Output the [x, y] coordinate of the center of the cell containing the given text.  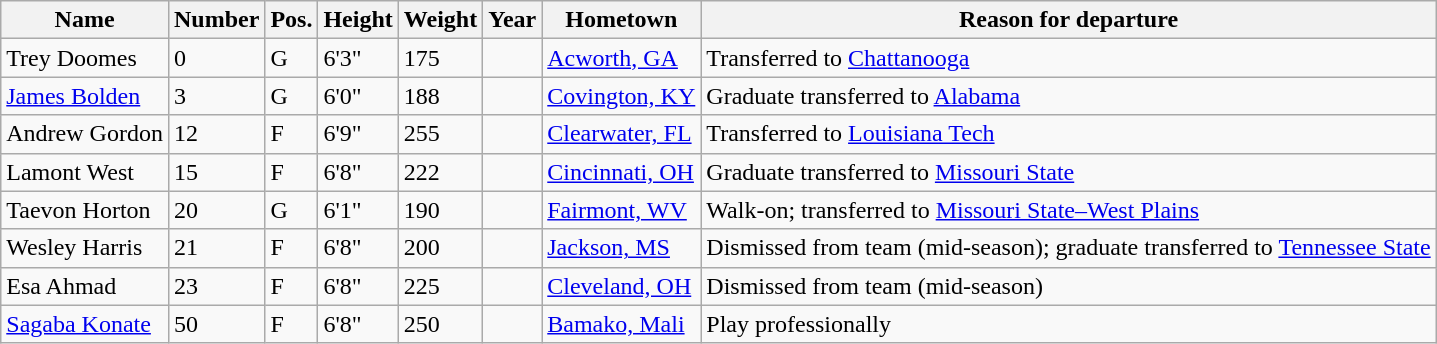
Height [358, 20]
222 [440, 172]
Dismissed from team (mid-season) [1068, 286]
Clearwater, FL [622, 134]
Taevon Horton [85, 210]
255 [440, 134]
12 [216, 134]
Acworth, GA [622, 58]
Wesley Harris [85, 248]
175 [440, 58]
6'9" [358, 134]
Esa Ahmad [85, 286]
Fairmont, WV [622, 210]
James Bolden [85, 96]
Trey Doomes [85, 58]
Name [85, 20]
21 [216, 248]
Graduate transferred to Missouri State [1068, 172]
Transferred to Chattanooga [1068, 58]
3 [216, 96]
Year [512, 20]
15 [216, 172]
Dismissed from team (mid-season); graduate transferred to Tennessee State [1068, 248]
23 [216, 286]
0 [216, 58]
Transferred to Louisiana Tech [1068, 134]
190 [440, 210]
Lamont West [85, 172]
Jackson, MS [622, 248]
6'0" [358, 96]
Bamako, Mali [622, 324]
225 [440, 286]
Hometown [622, 20]
Graduate transferred to Alabama [1068, 96]
Weight [440, 20]
Play professionally [1068, 324]
250 [440, 324]
Number [216, 20]
Andrew Gordon [85, 134]
Sagaba Konate [85, 324]
Covington, KY [622, 96]
188 [440, 96]
Cleveland, OH [622, 286]
6'1" [358, 210]
50 [216, 324]
Pos. [292, 20]
20 [216, 210]
6'3" [358, 58]
Walk-on; transferred to Missouri State–West Plains [1068, 210]
Reason for departure [1068, 20]
Cincinnati, OH [622, 172]
200 [440, 248]
